Identify which cell holds the provided text, then report its (x, y) central coordinate. 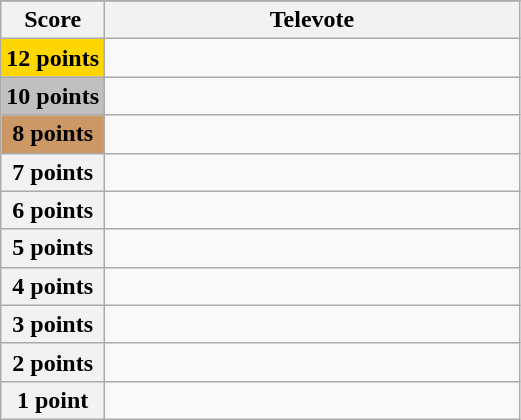
Score (53, 20)
10 points (53, 96)
3 points (53, 324)
7 points (53, 172)
5 points (53, 248)
8 points (53, 134)
12 points (53, 58)
Televote (312, 20)
4 points (53, 286)
1 point (53, 400)
6 points (53, 210)
2 points (53, 362)
